Scan for the cell matching the given text and deliver its [X, Y] coordinate at center. 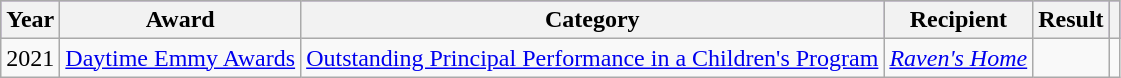
Category [592, 20]
Raven's Home [958, 58]
Recipient [958, 20]
Award [180, 20]
Result [1071, 20]
2021 [30, 58]
Year [30, 20]
Outstanding Principal Performance in a Children's Program [592, 58]
Daytime Emmy Awards [180, 58]
